For the text-containing cell, return its midpoint in [x, y] coordinate format. 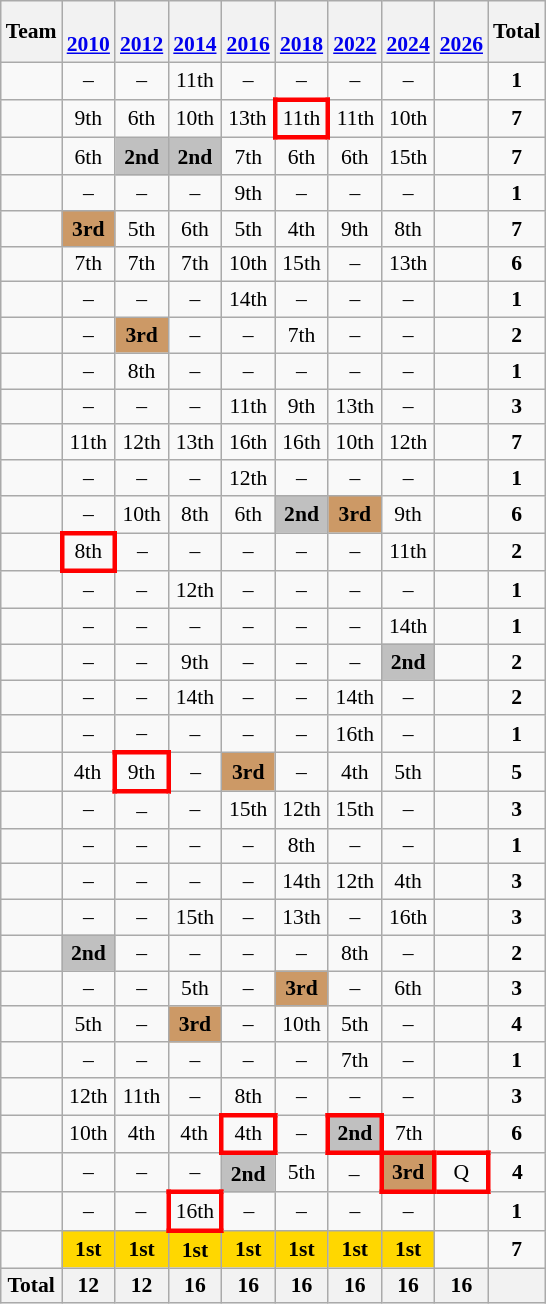
2018 [302, 32]
2026 [462, 32]
2014 [194, 32]
2012 [142, 32]
2010 [88, 32]
5 [516, 772]
Team [32, 32]
2022 [354, 32]
2016 [248, 32]
2024 [408, 32]
Q [462, 1174]
